Find where the given text appears and provide that cell's center as [x, y] coordinate. 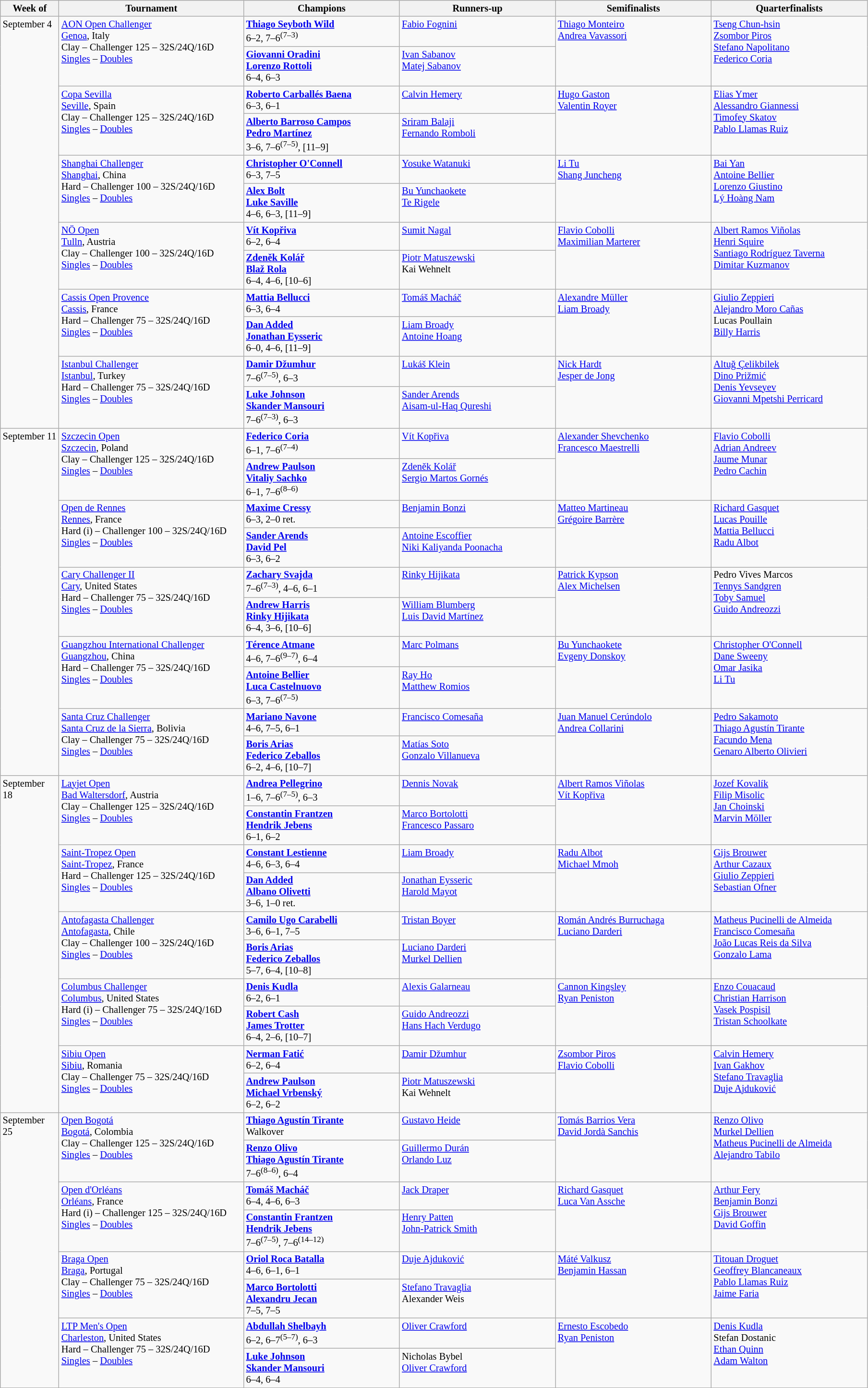
Szczecin OpenSzczecin, Poland Clay – Challenger 125 – 32S/24Q/16DSingles – Doubles [152, 464]
Constantin Frantzen Hendrik Jebens6–1, 6–2 [322, 825]
Bai Yan Antoine Bellier Lorenzo Giustino Lý Hoàng Nam [789, 188]
Ray Ho Matthew Romios [477, 688]
Runners-up [477, 8]
Cannon Kingsley Ryan Peniston [634, 1011]
Abdullah Shelbayh6–2, 6–7(5–7), 6–3 [322, 1333]
September 25 [30, 1250]
Matías Soto Gonzalo Villanueva [477, 755]
Alberto Barroso Campos Pedro Martínez3–6, 7–6(7–5), [11–9] [322, 134]
Andrew Paulson Vitaliy Sachko6–1, 7–6(8–6) [322, 479]
Flavio Cobolli Adrian Andreev Jaume Munar Pedro Cachin [789, 464]
September 18 [30, 944]
Boris Arias Federico Zeballos6–2, 4–6, [10–7] [322, 755]
Layjet OpenBad Waltersdorf, Austria Clay – Challenger 125 – 32S/24Q/16DSingles – Doubles [152, 810]
Elias Ymer Alessandro Giannessi Timofey Skatov Pablo Llamas Ruiz [789, 121]
Marco Bortolotti Alexandru Jecan7–5, 7–5 [322, 1299]
Damir Džumhur [477, 1059]
NÖ OpenTulln, Austria Clay – Challenger 100 – 32S/24Q/16DSingles – Doubles [152, 256]
Oriol Roca Batalla4–6, 6–1, 6–1 [322, 1265]
Guangzhou International ChallengerGuangzhou, China Hard – Challenger 75 – 32S/24Q/16DSingles – Doubles [152, 672]
William Blumberg Luis David Martínez [477, 617]
Calvin Hemery Ivan Gakhov Stefano Travaglia Duje Ajduković [789, 1079]
Yosuke Watanuki [477, 169]
Andrew Harris Rinky Hijikata6–4, 3–6, [10–6] [322, 617]
Gustavo Heide [477, 1126]
Luciano Darderi Murkel Dellien [477, 959]
Week of [30, 8]
Stefano Travaglia Alexander Weis [477, 1299]
Andrea Pellegrino1–6, 7–6(7–5), 6–3 [322, 791]
Patrick Kypson Alex Michelsen [634, 601]
Zachary Svajda7–6(7–3), 4–6, 6–1 [322, 582]
Jozef Kovalík Filip Misolic Jan Choinski Marvin Möller [789, 810]
Camilo Ugo Carabelli3–6, 6–1, 7–5 [322, 925]
Dennis Novak [477, 791]
Mattia Bellucci6–3, 6–4 [322, 303]
Román Andrés Burruchaga Luciano Darderi [634, 945]
Braga OpenBraga, Portugal Clay – Challenger 75 – 32S/24Q/16DSingles – Doubles [152, 1284]
Lukáš Klein [477, 371]
Vít Kopřiva [477, 443]
Titouan Droguet Geoffrey Blancaneaux Pablo Llamas Ruiz Jaime Faria [789, 1284]
Jack Draper [477, 1196]
Robert Cash James Trotter6–4, 2–6, [10–7] [322, 1026]
Alexis Galarneau [477, 992]
Maxime Cressy6–3, 2–0 ret. [322, 514]
Zdeněk Kolář Sergio Martos Gornés [477, 479]
Open de RennesRennes, France Hard (i) – Challenger 100 – 32S/24Q/16DSingles – Doubles [152, 533]
Nerman Fatić6–2, 6–4 [322, 1059]
Mariano Navone4–6, 7–5, 6–1 [322, 722]
Alexandre Müller Liam Broady [634, 323]
LTP Men's OpenCharleston, United States Hard – Challenger 75 – 32S/24Q/16DSingles – Doubles [152, 1352]
Juan Manuel Cerúndolo Andrea Collarini [634, 742]
Thiago Monteiro Andrea Vavassori [634, 51]
Sibiu OpenSibiu, Romania Clay – Challenger 75 – 32S/24Q/16DSingles – Doubles [152, 1079]
Arthur Fery Benjamin Bonzi Gijs Brouwer David Goffin [789, 1217]
September 11 [30, 601]
Semifinalists [634, 8]
Rinky Hijikata [477, 582]
Calvin Hemery [477, 100]
Renzo Olivo Thiago Agustín Tirante7–6(8–6), 6–4 [322, 1161]
Marc Polmans [477, 651]
Fabio Fognini [477, 32]
Columbus ChallengerColumbus, United States Hard (i) – Challenger 75 – 32S/24Q/16DSingles – Doubles [152, 1011]
Giulio Zeppieri Alejandro Moro Cañas Lucas Poullain Billy Harris [789, 323]
Dan Added Jonathan Eysseric6–0, 4–6, [11–9] [322, 337]
Vít Kopřiva6–2, 6–4 [322, 236]
Ivan Sabanov Matej Sabanov [477, 66]
Luke Johnson Skander Mansouri7–6(7–3), 6–3 [322, 407]
Sander Arends Aisam-ul-Haq Qureshi [477, 407]
Open BogotáBogotá, Colombia Clay – Challenger 125 – 32S/24Q/16DSingles – Doubles [152, 1147]
Andrew Paulson Michael Vrbenský6–2, 6–2 [322, 1093]
Enzo Couacaud Christian Harrison Vasek Pospisil Tristan Schoolkate [789, 1011]
Duje Ajduković [477, 1265]
Christopher O'Connell6–3, 7–5 [322, 169]
Damir Džumhur7–6(7–5), 6–3 [322, 371]
September 4 [30, 222]
Istanbul ChallengerIstanbul, Turkey Hard – Challenger 75 – 32S/24Q/16DSingles – Doubles [152, 392]
Antofagasta ChallengerAntofagasta, Chile Clay – Challenger 100 – 32S/24Q/16DSingles – Doubles [152, 945]
Matheus Pucinelli de Almeida Francisco Comesaña João Lucas Reis da Silva Gonzalo Lama [789, 945]
Marco Bortolotti Francesco Passaro [477, 825]
Renzo Olivo Murkel Dellien Matheus Pucinelli de Almeida Alejandro Tabilo [789, 1147]
Tournament [152, 8]
Constant Lestienne4–6, 6–3, 6–4 [322, 859]
Tomáš Macháč6–4, 4–6, 6–3 [322, 1196]
Nick Hardt Jesper de Jong [634, 392]
Richard Gasquet Lucas Pouille Mattia Bellucci Radu Albot [789, 533]
Antoine Bellier Luca Castelnuovo6–3, 7–6(7–5) [322, 688]
Ernesto Escobedo Ryan Peniston [634, 1352]
Liam Broady Antoine Hoang [477, 337]
Radu Albot Michael Mmoh [634, 878]
Tomás Barrios Vera David Jordà Sanchis [634, 1147]
Zdeněk Kolář Blaž Rola6–4, 4–6, [10–6] [322, 269]
Henry Patten John-Patrick Smith [477, 1230]
Thiago Agustín TiranteWalkover [322, 1126]
Sriram Balaji Fernando Romboli [477, 134]
Sander Arends David Pel6–3, 6–2 [322, 548]
Champions [322, 8]
Giovanni Oradini Lorenzo Rottoli6–4, 6–3 [322, 66]
Albert Ramos Viñolas Henri Squire Santiago Rodríguez Taverna Dimitar Kuzmanov [789, 256]
Federico Coria6–1, 7–6(7–4) [322, 443]
Pedro Vives Marcos Tennys Sandgren Toby Samuel Guido Andreozzi [789, 601]
Máté Valkusz Benjamin Hassan [634, 1284]
Saint-Tropez OpenSaint-Tropez, France Hard – Challenger 125 – 32S/24Q/16DSingles – Doubles [152, 878]
Alex Bolt Luke Saville4–6, 6–3, [11–9] [322, 203]
Christopher O'Connell Dane Sweeny Omar Jasika Li Tu [789, 672]
Hugo Gaston Valentin Royer [634, 121]
Oliver Crawford [477, 1333]
Denis Kudla Stefan Dostanic Ethan Quinn Adam Walton [789, 1352]
Luke Johnson Skander Mansouri6–4, 6–4 [322, 1368]
Bu Yunchaokete Evgeny Donskoy [634, 672]
Tseng Chun-hsin Zsombor Piros Stefano Napolitano Federico Coria [789, 51]
Altuğ Çelikbilek Dino Prižmić Denis Yevseyev Giovanni Mpetshi Perricard [789, 392]
Liam Broady [477, 859]
AON Open ChallengerGenoa, Italy Clay – Challenger 125 – 32S/24Q/16DSingles – Doubles [152, 51]
Tristan Boyer [477, 925]
Matteo Martineau Grégoire Barrère [634, 533]
Térence Atmane4–6, 7–6(9–7), 6–4 [322, 651]
Albert Ramos Viñolas Vít Kopřiva [634, 810]
Quarterfinalists [789, 8]
Benjamin Bonzi [477, 514]
Thiago Seyboth Wild6–2, 7–6(7–3) [322, 32]
Zsombor Piros Flavio Cobolli [634, 1079]
Li Tu Shang Juncheng [634, 188]
Guillermo Durán Orlando Luz [477, 1161]
Flavio Cobolli Maximilian Marterer [634, 256]
Dan Added Albano Olivetti3–6, 1–0 ret. [322, 892]
Jonathan Eysseric Harold Mayot [477, 892]
Shanghai ChallengerShanghai, China Hard – Challenger 100 – 32S/24Q/16DSingles – Doubles [152, 188]
Francisco Comesaña [477, 722]
Pedro Sakamoto Thiago Agustín Tirante Facundo Mena Genaro Alberto Olivieri [789, 742]
Guido Andreozzi Hans Hach Verdugo [477, 1026]
Alexander Shevchenko Francesco Maestrelli [634, 464]
Santa Cruz ChallengerSanta Cruz de la Sierra, Bolivia Clay – Challenger 75 – 32S/24Q/16DSingles – Doubles [152, 742]
Denis Kudla6–2, 6–1 [322, 992]
Boris Arias Federico Zeballos5–7, 6–4, [10–8] [322, 959]
Cary Challenger IICary, United States Hard – Challenger 75 – 32S/24Q/16DSingles – Doubles [152, 601]
Copa SevillaSeville, Spain Clay – Challenger 125 – 32S/24Q/16DSingles – Doubles [152, 121]
Roberto Carballés Baena6–3, 6–1 [322, 100]
Bu Yunchaokete Te Rigele [477, 203]
Sumit Nagal [477, 236]
Cassis Open ProvenceCassis, France Hard – Challenger 75 – 32S/24Q/16DSingles – Doubles [152, 323]
Tomáš Macháč [477, 303]
Richard Gasquet Luca Van Assche [634, 1217]
Constantin Frantzen Hendrik Jebens7–6(7–5), 7–6(14–12) [322, 1230]
Open d'OrléansOrléans, France Hard (i) – Challenger 125 – 32S/24Q/16DSingles – Doubles [152, 1217]
Gijs Brouwer Arthur Cazaux Giulio Zeppieri Sebastian Ofner [789, 878]
Antoine Escoffier Niki Kaliyanda Poonacha [477, 548]
Nicholas Bybel Oliver Crawford [477, 1368]
